Extract the [x, y] coordinate from the center of the cell holding the provided text.  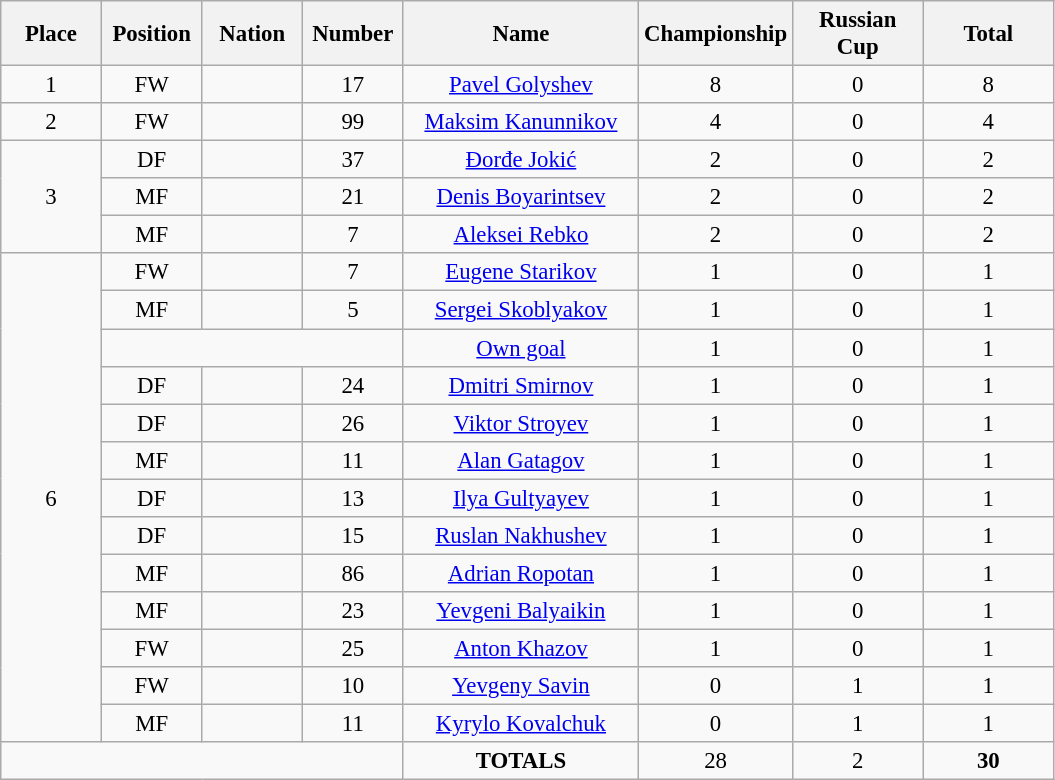
30 [988, 761]
6 [52, 498]
99 [354, 122]
Place [52, 34]
Pavel Golyshev [521, 85]
26 [354, 423]
Aleksei Rebko [521, 235]
TOTALS [521, 761]
10 [354, 686]
Yevgeny Savin [521, 686]
Eugene Starikov [521, 273]
Total [988, 34]
Đorđe Jokić [521, 160]
25 [354, 648]
Ruslan Nakhushev [521, 536]
Nation [252, 34]
Russian Cup [858, 34]
Maksim Kanunnikov [521, 122]
Viktor Stroyev [521, 423]
17 [354, 85]
Championship [716, 34]
21 [354, 197]
15 [354, 536]
3 [52, 198]
5 [354, 310]
86 [354, 573]
Alan Gatagov [521, 460]
23 [354, 611]
Ilya Gultyayev [521, 498]
Yevgeni Balyaikin [521, 611]
Number [354, 34]
Anton Khazov [521, 648]
24 [354, 385]
28 [716, 761]
Denis Boyarintsev [521, 197]
13 [354, 498]
Position [152, 34]
Kyrylo Kovalchuk [521, 724]
Own goal [521, 348]
Sergei Skoblyakov [521, 310]
37 [354, 160]
Name [521, 34]
Adrian Ropotan [521, 573]
Dmitri Smirnov [521, 385]
